Pinpoint the cell where the given text exists, returning its [X, Y] midpoint coordinate. 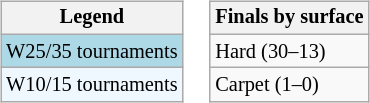
W10/15 tournaments [92, 85]
W25/35 tournaments [92, 51]
Hard (30–13) [289, 51]
Finals by surface [289, 18]
Carpet (1–0) [289, 85]
Legend [92, 18]
